Return the [X, Y] coordinate for the center point of the cell that contains the specified text.  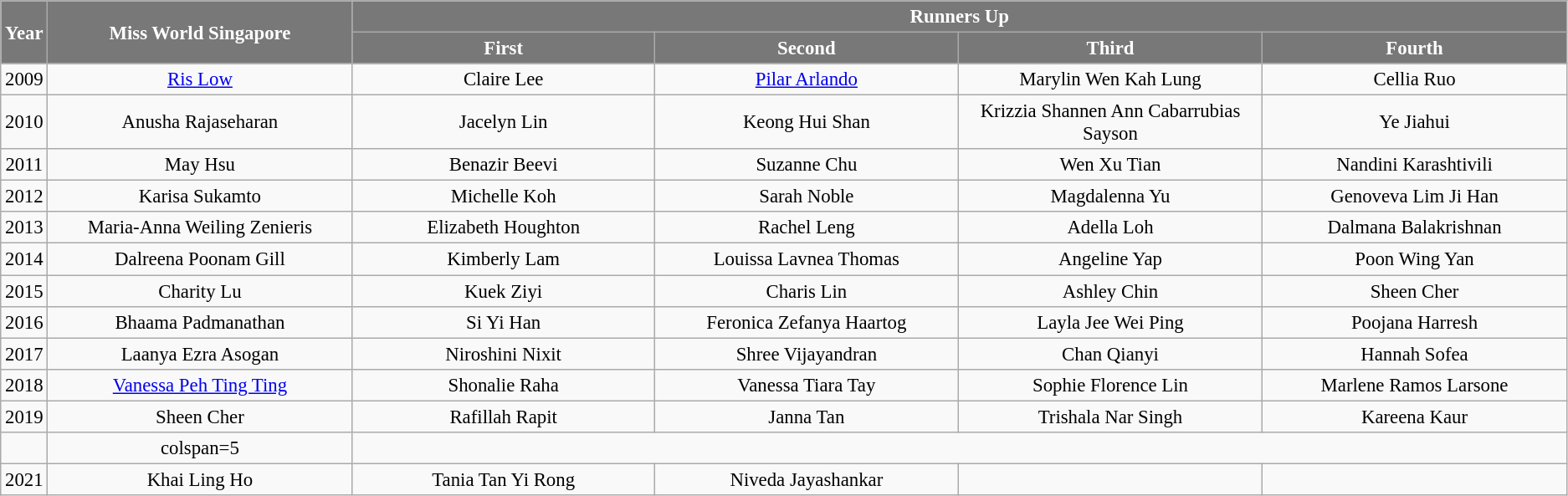
Ris Low [200, 79]
Kimberly Lam [504, 259]
Niroshini Nixit [504, 354]
Charis Lin [807, 291]
Elizabeth Houghton [504, 228]
2012 [24, 197]
2011 [24, 165]
Kareena Kaur [1415, 417]
2019 [24, 417]
Angeline Yap [1109, 259]
Dalreena Poonam Gill [200, 259]
Rafillah Rapit [504, 417]
Maria-Anna Weiling Zenieris [200, 228]
Dalmana Balakrishnan [1415, 228]
May Hsu [200, 165]
Si Yi Han [504, 322]
2015 [24, 291]
colspan=5 [200, 448]
Krizzia Shannen Ann Cabarrubias Sayson [1109, 122]
Trishala Nar Singh [1109, 417]
Chan Qianyi [1109, 354]
Benazir Beevi [504, 165]
Vanessa Tiara Tay [807, 385]
2016 [24, 322]
2014 [24, 259]
Miss World Singapore [200, 32]
Louissa Lavnea Thomas [807, 259]
Karisa Sukamto [200, 197]
Magdalenna Yu [1109, 197]
Marlene Ramos Larsone [1415, 385]
Nandini Karashtivili [1415, 165]
Ashley Chin [1109, 291]
Sarah Noble [807, 197]
Hannah Sofea [1415, 354]
Laanya Ezra Asogan [200, 354]
Vanessa Peh Ting Ting [200, 385]
Fourth [1415, 49]
Janna Tan [807, 417]
Second [807, 49]
Niveda Jayashankar [807, 479]
Poojana Harresh [1415, 322]
Third [1109, 49]
Sophie Florence Lin [1109, 385]
Layla Jee Wei Ping [1109, 322]
Anusha Rajaseharan [200, 122]
Shonalie Raha [504, 385]
Bhaama Padmanathan [200, 322]
Genoveva Lim Ji Han [1415, 197]
Claire Lee [504, 79]
Adella Loh [1109, 228]
Suzanne Chu [807, 165]
Michelle Koh [504, 197]
2021 [24, 479]
2010 [24, 122]
Cellia Ruo [1415, 79]
2017 [24, 354]
2009 [24, 79]
Feronica Zefanya Haartog [807, 322]
2018 [24, 385]
Jacelyn Lin [504, 122]
First [504, 49]
Marylin Wen Kah Lung [1109, 79]
Rachel Leng [807, 228]
2013 [24, 228]
Tania Tan Yi Rong [504, 479]
Khai Ling Ho [200, 479]
Year [24, 32]
Kuek Ziyi [504, 291]
Keong Hui Shan [807, 122]
Ye Jiahui [1415, 122]
Runners Up [960, 17]
Shree Vijayandran [807, 354]
Poon Wing Yan [1415, 259]
Charity Lu [200, 291]
Wen Xu Tian [1109, 165]
Pilar Arlando [807, 79]
